Identify which cell holds the provided text, then report its [x, y] central coordinate. 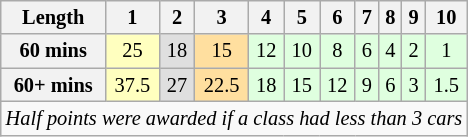
60 mins [54, 51]
22.5 [222, 85]
5 [302, 17]
7 [366, 17]
27 [177, 85]
Half points were awarded if a class had less than 3 cars [234, 118]
60+ mins [54, 85]
Length [54, 17]
1.5 [446, 85]
37.5 [133, 85]
25 [133, 51]
